Provide the [X, Y] coordinate of the cell's center where the given text is located.  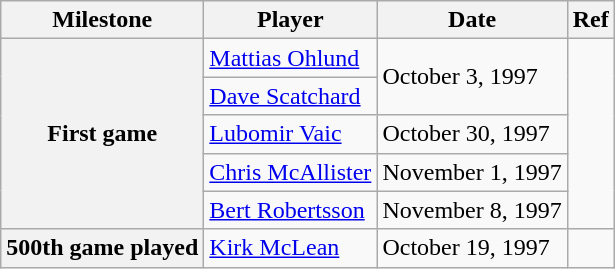
November 1, 1997 [472, 172]
Milestone [102, 20]
500th game played [102, 248]
Mattias Ohlund [290, 58]
Date [472, 20]
Bert Robertsson [290, 210]
Lubomir Vaic [290, 134]
October 30, 1997 [472, 134]
Chris McAllister [290, 172]
November 8, 1997 [472, 210]
Dave Scatchard [290, 96]
Kirk McLean [290, 248]
October 3, 1997 [472, 77]
Player [290, 20]
Ref [590, 20]
First game [102, 134]
October 19, 1997 [472, 248]
